Capture the cell that displays the provided text and extract its [X, Y] central coordinate. 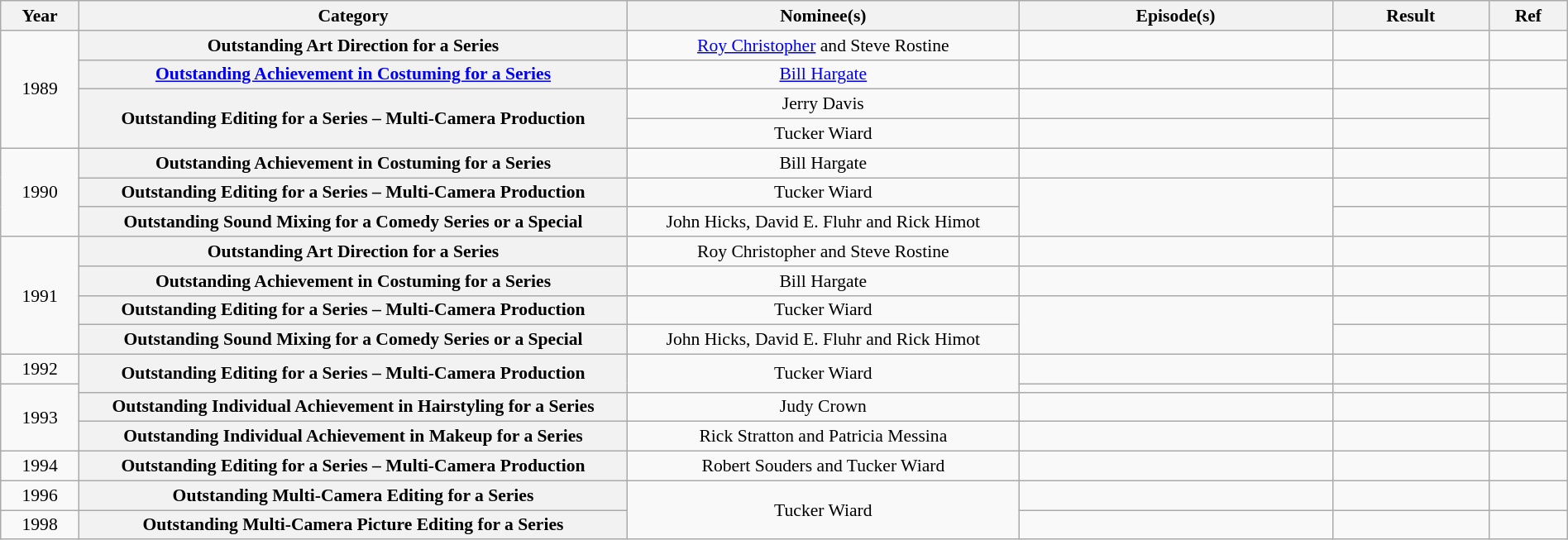
1990 [40, 192]
Rick Stratton and Patricia Messina [824, 437]
1989 [40, 89]
1998 [40, 525]
Nominee(s) [824, 16]
1996 [40, 495]
Judy Crown [824, 407]
Outstanding Individual Achievement in Hairstyling for a Series [352, 407]
Episode(s) [1176, 16]
Jerry Davis [824, 104]
Year [40, 16]
Result [1411, 16]
Category [352, 16]
1993 [40, 417]
Outstanding Multi-Camera Picture Editing for a Series [352, 525]
Outstanding Multi-Camera Editing for a Series [352, 495]
Robert Souders and Tucker Wiard [824, 466]
1991 [40, 295]
1994 [40, 466]
1992 [40, 370]
Outstanding Individual Achievement in Makeup for a Series [352, 437]
Ref [1528, 16]
